Detect which cell encompasses the target text, then output its [x, y] center coordinate. 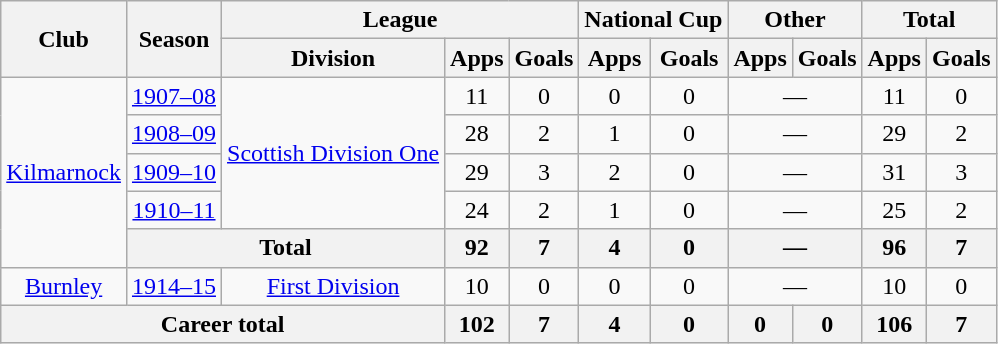
Kilmarnock [64, 172]
Burnley [64, 286]
1910–11 [174, 210]
102 [477, 324]
National Cup [654, 20]
League [400, 20]
92 [477, 248]
Scottish Division One [334, 153]
24 [477, 210]
First Division [334, 286]
Division [334, 58]
Season [174, 39]
1907–08 [174, 96]
1909–10 [174, 172]
Club [64, 39]
25 [894, 210]
96 [894, 248]
31 [894, 172]
1908–09 [174, 134]
Career total [223, 324]
106 [894, 324]
1914–15 [174, 286]
28 [477, 134]
Other [795, 20]
